Capture the cell that displays the provided text and extract its [X, Y] central coordinate. 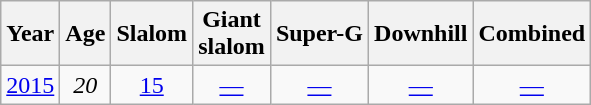
2015 [30, 85]
Downhill [421, 34]
20 [86, 85]
Super-G [319, 34]
Age [86, 34]
Slalom [152, 34]
Year [30, 34]
Giantslalom [232, 34]
Combined [532, 34]
15 [152, 85]
